Determine the (X, Y) coordinate at the center of the cell enclosing the given text.  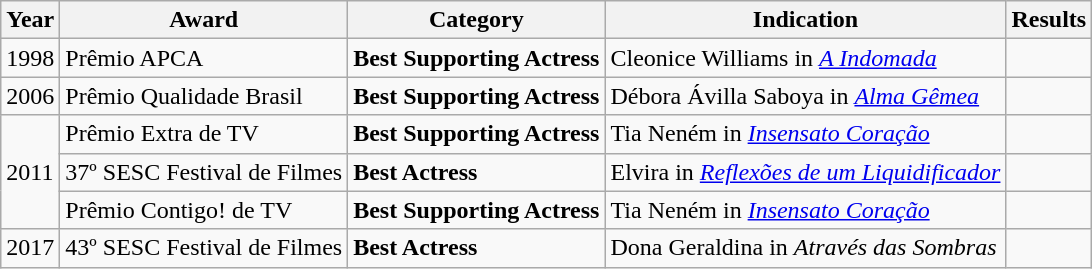
Elvira in Reflexões de um Liquidificador (806, 172)
Award (204, 20)
Results (1049, 20)
Year (30, 20)
Category (476, 20)
43º SESC Festival de Filmes (204, 248)
Prêmio Extra de TV (204, 134)
2017 (30, 248)
2011 (30, 172)
2006 (30, 96)
Débora Ávilla Saboya in Alma Gêmea (806, 96)
Prêmio Qualidade Brasil (204, 96)
Indication (806, 20)
Dona Geraldina in Através das Sombras (806, 248)
Prêmio Contigo! de TV (204, 210)
1998 (30, 58)
Cleonice Williams in A Indomada (806, 58)
Prêmio APCA (204, 58)
37º SESC Festival de Filmes (204, 172)
